From the cell containing the given text, extract its center point as [X, Y] coordinate. 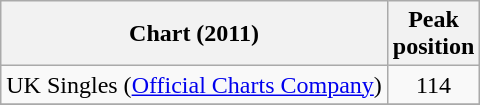
Peakposition [433, 34]
UK Singles (Official Charts Company) [194, 85]
114 [433, 85]
Chart (2011) [194, 34]
